Scan for the cell matching the given text and deliver its [x, y] coordinate at center. 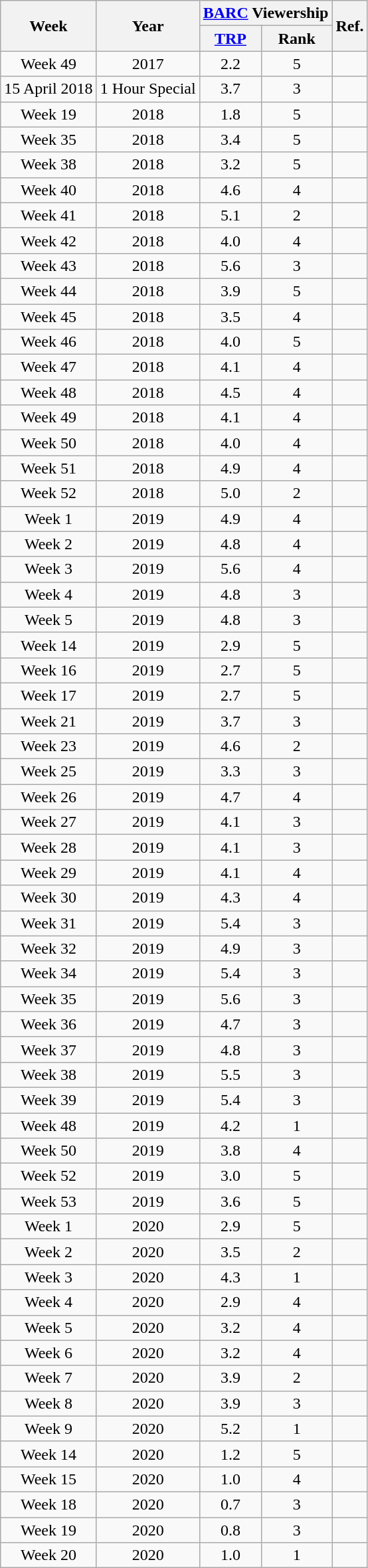
4.2 [230, 1126]
2.2 [230, 64]
15 April 2018 [48, 89]
Week 25 [48, 772]
Week 37 [48, 1049]
4.5 [230, 392]
Week 30 [48, 898]
Week 40 [48, 190]
3.8 [230, 1151]
0.7 [230, 1504]
Week 16 [48, 670]
Week 43 [48, 266]
Week 44 [48, 291]
2017 [147, 64]
Ref. [349, 26]
Week 17 [48, 695]
Week 34 [48, 974]
Week 47 [48, 367]
Week 6 [48, 1353]
Week 8 [48, 1403]
5.0 [230, 493]
Week 23 [48, 746]
3.4 [230, 139]
Week 26 [48, 797]
Week 32 [48, 948]
0.8 [230, 1529]
Week 9 [48, 1429]
Year [147, 26]
3.6 [230, 1201]
Week 18 [48, 1504]
Week 36 [48, 1024]
BARC Viewership [266, 13]
5.2 [230, 1429]
Week [48, 26]
Week 7 [48, 1378]
Week 20 [48, 1555]
Week 28 [48, 847]
TRP [230, 39]
3.0 [230, 1176]
5.1 [230, 215]
3.3 [230, 772]
1.2 [230, 1454]
Week 53 [48, 1201]
Week 31 [48, 923]
Week 39 [48, 1100]
Week 51 [48, 468]
Week 27 [48, 822]
Week 41 [48, 215]
Week 42 [48, 240]
1.8 [230, 114]
Week 15 [48, 1479]
1 Hour Special [147, 89]
Week 29 [48, 873]
Week 45 [48, 317]
Rank [297, 39]
5.5 [230, 1075]
Week 21 [48, 721]
Week 46 [48, 342]
